Extract the (x, y) coordinate from the center of the cell holding the provided text.  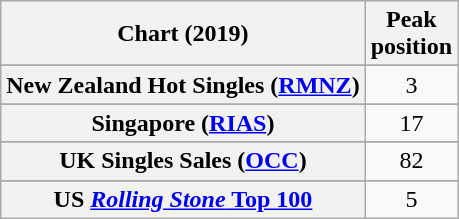
82 (411, 161)
Singapore (RIAS) (183, 123)
17 (411, 123)
3 (411, 85)
Peakposition (411, 34)
UK Singles Sales (OCC) (183, 161)
5 (411, 199)
US Rolling Stone Top 100 (183, 199)
New Zealand Hot Singles (RMNZ) (183, 85)
Chart (2019) (183, 34)
